Detect which cell encompasses the target text, then output its [x, y] center coordinate. 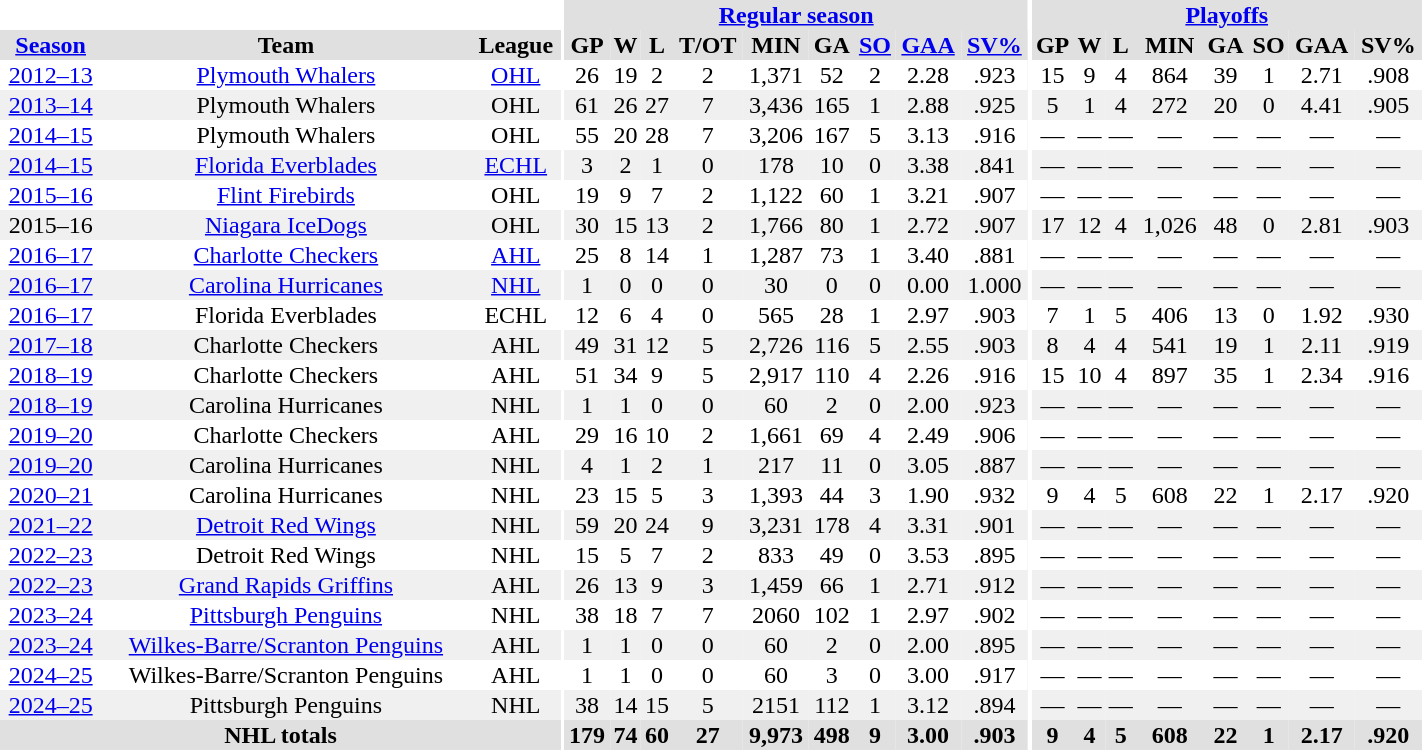
1.92 [1322, 315]
44 [832, 495]
833 [776, 555]
272 [1170, 105]
25 [586, 255]
24 [656, 525]
498 [832, 735]
.906 [994, 435]
3,231 [776, 525]
34 [626, 375]
2.55 [928, 345]
2021–22 [50, 525]
3.38 [928, 165]
18 [626, 615]
3.53 [928, 555]
0.00 [928, 285]
.912 [994, 585]
1.90 [928, 495]
23 [586, 495]
.925 [994, 105]
Playoffs [1226, 15]
NHL totals [280, 735]
80 [832, 225]
2.28 [928, 75]
2.34 [1322, 375]
16 [626, 435]
.894 [994, 705]
.919 [1388, 345]
1,766 [776, 225]
897 [1170, 375]
.887 [994, 465]
2017–18 [50, 345]
2.26 [928, 375]
66 [832, 585]
.901 [994, 525]
17 [1052, 225]
3.13 [928, 135]
2060 [776, 615]
3.12 [928, 705]
406 [1170, 315]
2151 [776, 705]
.932 [994, 495]
35 [1226, 375]
2012–13 [50, 75]
2.88 [928, 105]
.841 [994, 165]
1,026 [1170, 225]
.930 [1388, 315]
61 [586, 105]
1,287 [776, 255]
3.40 [928, 255]
6 [626, 315]
179 [586, 735]
167 [832, 135]
.881 [994, 255]
2.81 [1322, 225]
51 [586, 375]
3.05 [928, 465]
52 [832, 75]
102 [832, 615]
1.000 [994, 285]
73 [832, 255]
2.11 [1322, 345]
2,726 [776, 345]
1,661 [776, 435]
League [516, 45]
31 [626, 345]
.908 [1388, 75]
3,206 [776, 135]
T/OT [708, 45]
.917 [994, 675]
3.21 [928, 195]
217 [776, 465]
541 [1170, 345]
116 [832, 345]
Regular season [796, 15]
2.49 [928, 435]
.905 [1388, 105]
39 [1226, 75]
3.31 [928, 525]
2020–21 [50, 495]
55 [586, 135]
29 [586, 435]
2.72 [928, 225]
69 [832, 435]
Season [50, 45]
165 [832, 105]
110 [832, 375]
Grand Rapids Griffins [286, 585]
74 [626, 735]
9,973 [776, 735]
.902 [994, 615]
112 [832, 705]
4.41 [1322, 105]
1,459 [776, 585]
565 [776, 315]
Flint Firebirds [286, 195]
59 [586, 525]
1,122 [776, 195]
48 [1226, 225]
Team [286, 45]
Niagara IceDogs [286, 225]
3,436 [776, 105]
1,371 [776, 75]
11 [832, 465]
2013–14 [50, 105]
1,393 [776, 495]
864 [1170, 75]
2,917 [776, 375]
